Identify which cell holds the provided text, then report its [x, y] central coordinate. 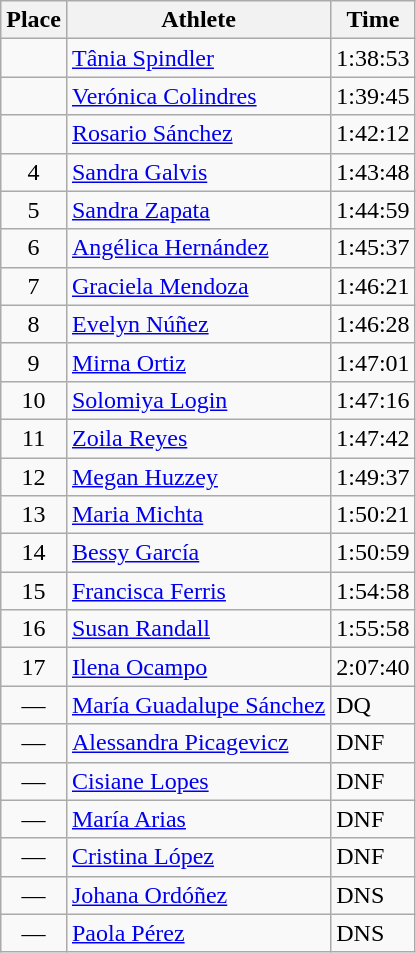
Cristina López [198, 857]
Johana Ordóñez [198, 895]
Zoila Reyes [198, 438]
Place [34, 20]
16 [34, 629]
1:50:21 [373, 515]
1:54:58 [373, 591]
1:49:37 [373, 477]
Verónica Colindres [198, 96]
15 [34, 591]
17 [34, 667]
12 [34, 477]
13 [34, 515]
1:46:28 [373, 324]
Time [373, 20]
Rosario Sánchez [198, 134]
1:47:01 [373, 362]
1:44:59 [373, 210]
Mirna Ortiz [198, 362]
11 [34, 438]
1:47:42 [373, 438]
1:39:45 [373, 96]
Megan Huzzey [198, 477]
Susan Randall [198, 629]
Graciela Mendoza [198, 286]
María Arias [198, 819]
1:50:59 [373, 553]
5 [34, 210]
1:42:12 [373, 134]
Sandra Galvis [198, 172]
Cisiane Lopes [198, 781]
Solomiya Login [198, 400]
Maria Michta [198, 515]
1:43:48 [373, 172]
Evelyn Núñez [198, 324]
2:07:40 [373, 667]
1:47:16 [373, 400]
6 [34, 248]
10 [34, 400]
4 [34, 172]
María Guadalupe Sánchez [198, 705]
Sandra Zapata [198, 210]
Alessandra Picagevicz [198, 743]
DQ [373, 705]
1:38:53 [373, 58]
Athlete [198, 20]
Bessy García [198, 553]
1:45:37 [373, 248]
14 [34, 553]
8 [34, 324]
1:46:21 [373, 286]
Ilena Ocampo [198, 667]
Angélica Hernández [198, 248]
Paola Pérez [198, 933]
Tânia Spindler [198, 58]
1:55:58 [373, 629]
9 [34, 362]
7 [34, 286]
Francisca Ferris [198, 591]
